Return [x, y] of the center of cell containing provided text 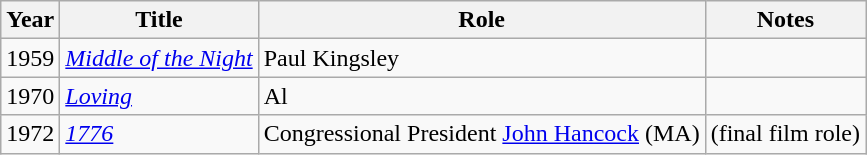
Role [482, 20]
Middle of the Night [159, 58]
Notes [785, 20]
1959 [30, 58]
(final film role) [785, 134]
Al [482, 96]
1970 [30, 96]
Paul Kingsley [482, 58]
1972 [30, 134]
1776 [159, 134]
Loving [159, 96]
Title [159, 20]
Congressional President John Hancock (MA) [482, 134]
Year [30, 20]
